Detect which cell encompasses the target text, then output its [X, Y] center coordinate. 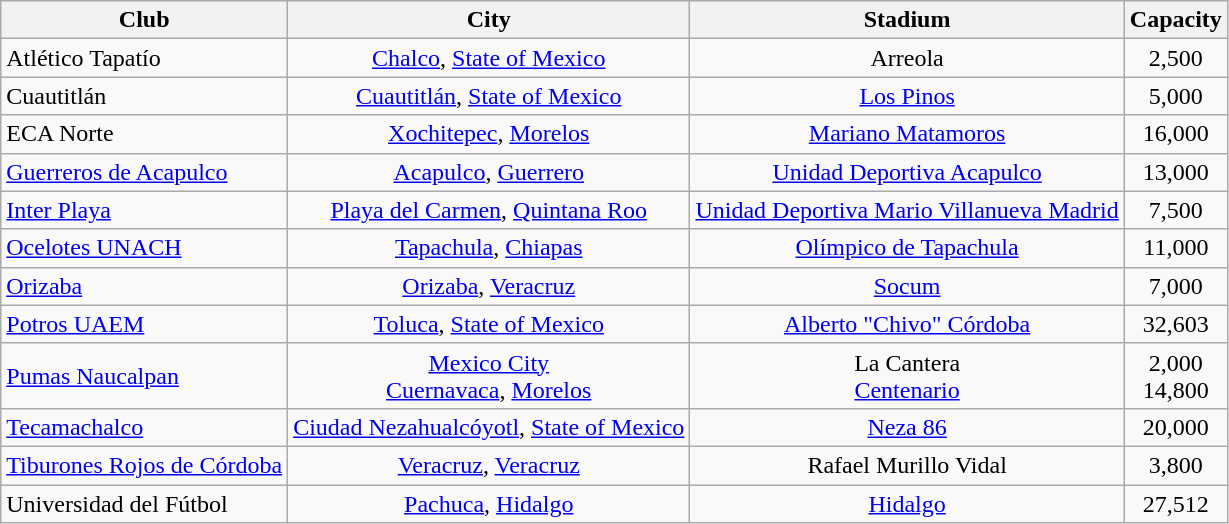
Xochitepec, Morelos [489, 134]
Mexico CityCuernavaca, Morelos [489, 376]
Pumas Naucalpan [144, 376]
2,500 [1176, 58]
Los Pinos [907, 96]
Pachuca, Hidalgo [489, 503]
Acapulco, Guerrero [489, 172]
27,512 [1176, 503]
Veracruz, Veracruz [489, 465]
Hidalgo [907, 503]
3,800 [1176, 465]
Orizaba [144, 286]
7,000 [1176, 286]
Atlético Tapatío [144, 58]
ECA Norte [144, 134]
5,000 [1176, 96]
Inter Playa [144, 210]
Alberto "Chivo" Córdoba [907, 324]
Universidad del Fútbol [144, 503]
Socum [907, 286]
Tiburones Rojos de Córdoba [144, 465]
Playa del Carmen, Quintana Roo [489, 210]
La CanteraCentenario [907, 376]
32,603 [1176, 324]
13,000 [1176, 172]
Guerreros de Acapulco [144, 172]
Ocelotes UNACH [144, 248]
Chalco, State of Mexico [489, 58]
Club [144, 20]
20,000 [1176, 427]
16,000 [1176, 134]
2,00014,800 [1176, 376]
Unidad Deportiva Mario Villanueva Madrid [907, 210]
Potros UAEM [144, 324]
Cuautitlán [144, 96]
Unidad Deportiva Acapulco [907, 172]
11,000 [1176, 248]
Cuautitlán, State of Mexico [489, 96]
Tecamachalco [144, 427]
Olímpico de Tapachula [907, 248]
Mariano Matamoros [907, 134]
Capacity [1176, 20]
Ciudad Nezahualcóyotl, State of Mexico [489, 427]
Arreola [907, 58]
7,500 [1176, 210]
Stadium [907, 20]
Orizaba, Veracruz [489, 286]
Tapachula, Chiapas [489, 248]
Toluca, State of Mexico [489, 324]
Neza 86 [907, 427]
Rafael Murillo Vidal [907, 465]
City [489, 20]
